Find where the given text appears and provide that cell's center as (X, Y) coordinate. 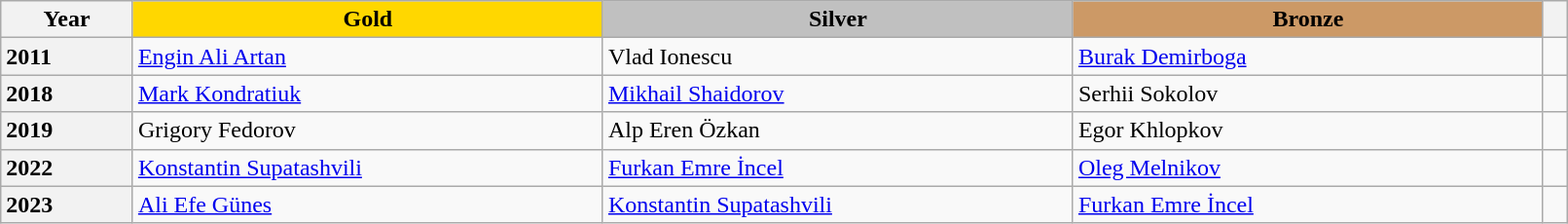
Grigory Fedorov (368, 131)
Bronze (1308, 19)
2019 (67, 131)
2018 (67, 93)
Vlad Ionescu (837, 56)
Mikhail Shaidorov (837, 93)
Alp Eren Özkan (837, 131)
2011 (67, 56)
Burak Demirboga (1308, 56)
Silver (837, 19)
Year (67, 19)
Engin Ali Artan (368, 56)
Mark Kondratiuk (368, 93)
Oleg Melnikov (1308, 168)
2022 (67, 168)
Ali Efe Günes (368, 205)
Gold (368, 19)
2023 (67, 205)
Egor Khlopkov (1308, 131)
Serhii Sokolov (1308, 93)
